Locate the cell with the specified text and output its [X, Y] center coordinate. 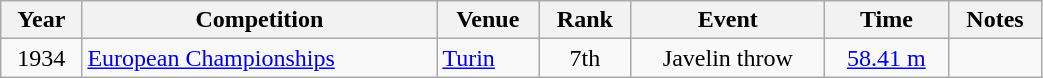
7th [585, 58]
Time [886, 20]
Venue [488, 20]
Javelin throw [728, 58]
Rank [585, 20]
European Championships [260, 58]
58.41 m [886, 58]
Notes [995, 20]
Competition [260, 20]
Event [728, 20]
Turin [488, 58]
Year [42, 20]
1934 [42, 58]
